Scan for the cell matching the given text and deliver its (x, y) coordinate at center. 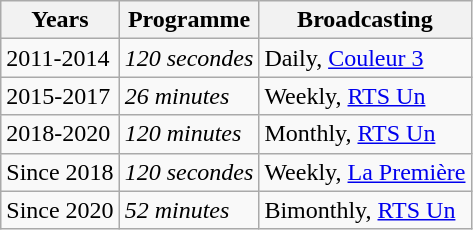
52 minutes (189, 210)
Broadcasting (365, 20)
Years (60, 20)
Since 2020 (60, 210)
2011-2014 (60, 58)
Daily, Couleur 3 (365, 58)
Weekly, RTS Un (365, 96)
Programme (189, 20)
2015-2017 (60, 96)
Weekly, La Première (365, 172)
120 minutes (189, 134)
26 minutes (189, 96)
Monthly, RTS Un (365, 134)
2018-2020 (60, 134)
Bimonthly, RTS Un (365, 210)
Since 2018 (60, 172)
